Output the [x, y] coordinate of the center of the cell containing the given text.  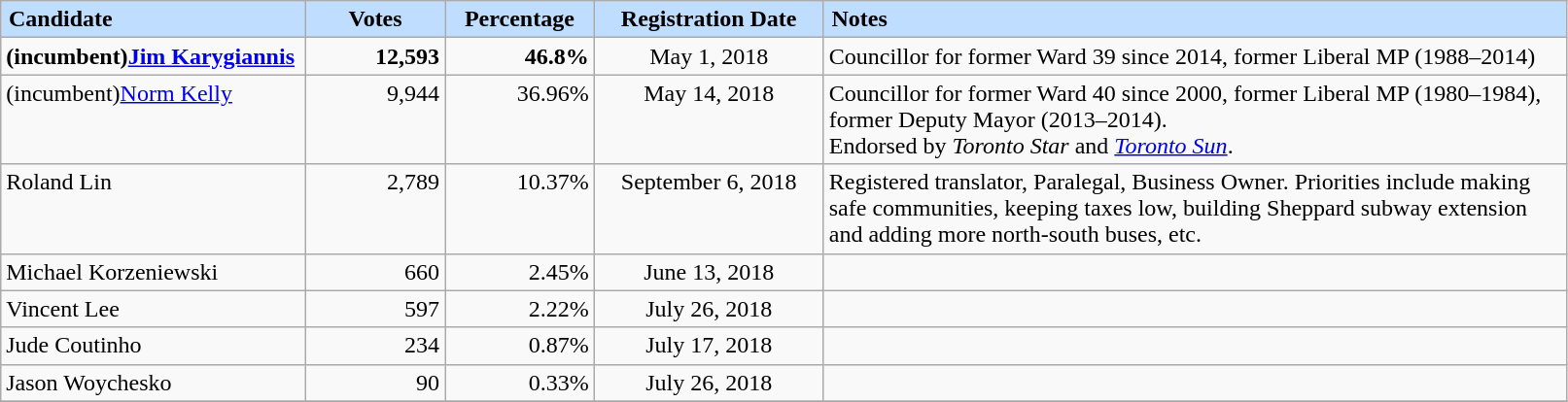
Councillor for former Ward 39 since 2014, former Liberal MP (1988–2014) [1195, 56]
(incumbent)Jim Karygiannis [154, 56]
Vincent Lee [154, 309]
Registration Date [709, 19]
(incumbent)Norm Kelly [154, 119]
Candidate [154, 19]
Votes [375, 19]
Councillor for former Ward 40 since 2000, former Liberal MP (1980–1984), former Deputy Mayor (2013–2014).Endorsed by Toronto Star and Toronto Sun. [1195, 119]
Michael Korzeniewski [154, 272]
234 [375, 346]
Jason Woychesko [154, 383]
May 1, 2018 [709, 56]
597 [375, 309]
90 [375, 383]
9,944 [375, 119]
Roland Lin [154, 209]
0.87% [520, 346]
0.33% [520, 383]
May 14, 2018 [709, 119]
June 13, 2018 [709, 272]
Jude Coutinho [154, 346]
660 [375, 272]
Notes [1195, 19]
12,593 [375, 56]
2.22% [520, 309]
2,789 [375, 209]
2.45% [520, 272]
September 6, 2018 [709, 209]
Percentage [520, 19]
46.8% [520, 56]
July 17, 2018 [709, 346]
10.37% [520, 209]
36.96% [520, 119]
